Search for the cell housing the specified text and yield its [X, Y] center coordinate. 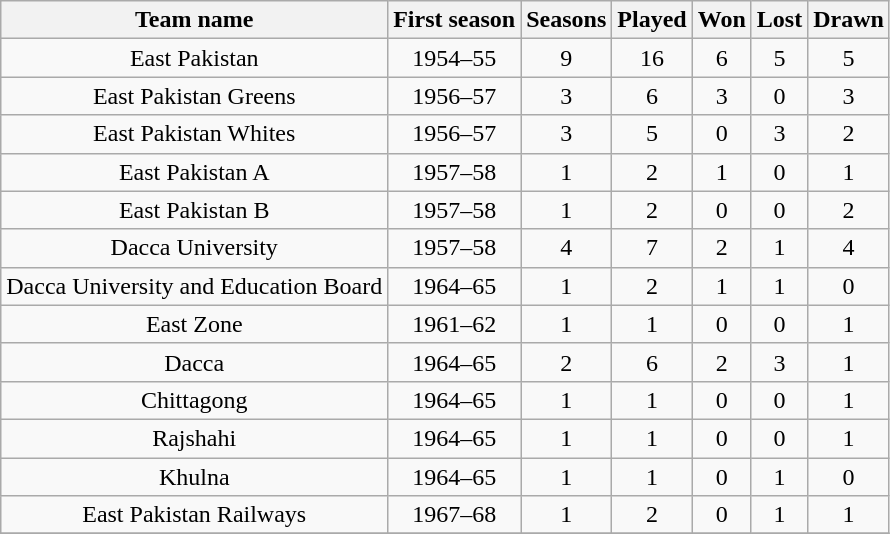
East Pakistan [194, 58]
Seasons [566, 20]
1961–62 [454, 324]
1954–55 [454, 58]
Played [652, 20]
Drawn [849, 20]
16 [652, 58]
Dacca University [194, 248]
East Pakistan Greens [194, 96]
9 [566, 58]
Dacca University and Education Board [194, 286]
Team name [194, 20]
Chittagong [194, 400]
Rajshahi [194, 438]
Lost [779, 20]
East Pakistan Railways [194, 515]
7 [652, 248]
Dacca [194, 362]
Khulna [194, 477]
East Pakistan B [194, 210]
1967–68 [454, 515]
Won [722, 20]
East Zone [194, 324]
East Pakistan Whites [194, 134]
First season [454, 20]
East Pakistan A [194, 172]
